Determine the [X, Y] coordinate at the center of the cell enclosing the given text.  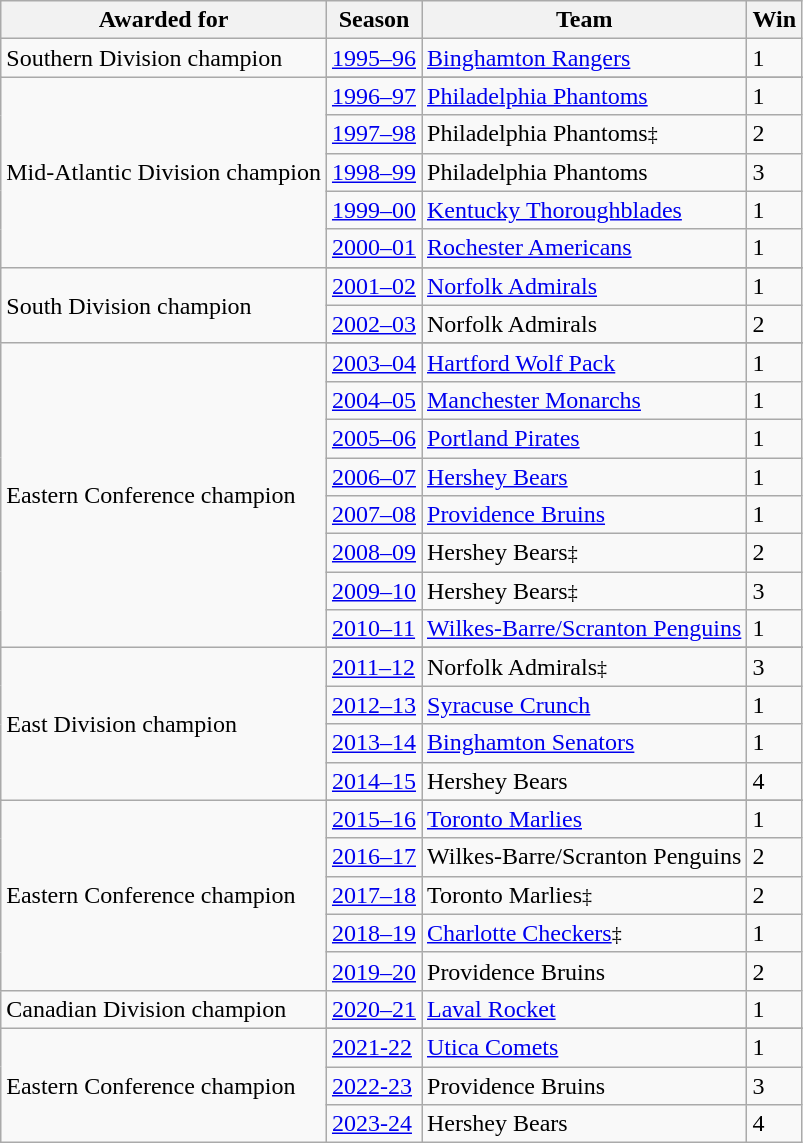
1998–99 [374, 172]
1995–96 [374, 58]
2005–06 [374, 438]
2017–18 [374, 895]
2009–10 [374, 591]
Awarded for [164, 20]
Philadelphia Phantoms‡ [584, 134]
Utica Comets [584, 1047]
Toronto Marlies‡ [584, 895]
Rochester Americans [584, 248]
2019–20 [374, 971]
Canadian Division champion [164, 1009]
Binghamton Senators [584, 743]
2015–16 [374, 819]
2014–15 [374, 781]
2018–19 [374, 933]
Norfolk Admirals‡ [584, 667]
Toronto Marlies [584, 819]
2003–04 [374, 362]
2006–07 [374, 477]
Southern Division champion [164, 58]
Syracuse Crunch [584, 705]
2011–12 [374, 667]
2016–17 [374, 857]
Charlotte Checkers‡ [584, 933]
2004–05 [374, 400]
1996–97 [374, 96]
2007–08 [374, 515]
1999–00 [374, 210]
2001–02 [374, 286]
Mid-Atlantic Division champion [164, 172]
Kentucky Thoroughblades [584, 210]
South Division champion [164, 305]
2021-22 [374, 1047]
2023-24 [374, 1124]
East Division champion [164, 724]
Team [584, 20]
Binghamton Rangers [584, 58]
2010–11 [374, 629]
2000–01 [374, 248]
1997–98 [374, 134]
Laval Rocket [584, 1009]
2012–13 [374, 705]
Season [374, 20]
Hartford Wolf Pack [584, 362]
Manchester Monarchs [584, 400]
Win [774, 20]
2022-23 [374, 1085]
2013–14 [374, 743]
2008–09 [374, 553]
2020–21 [374, 1009]
2002–03 [374, 324]
Portland Pirates [584, 438]
